Identify which cell holds the provided text, then report its (x, y) central coordinate. 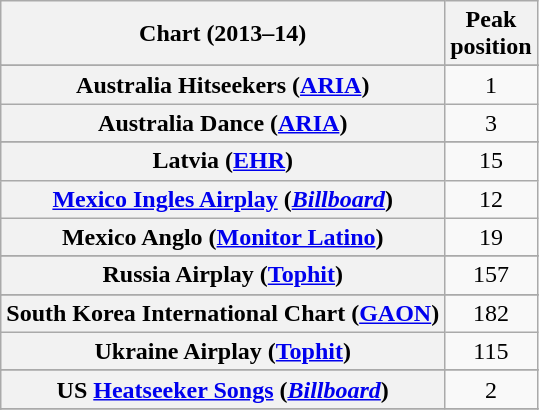
Latvia (EHR) (223, 161)
157 (491, 275)
3 (491, 123)
South Korea International Chart (GAON) (223, 313)
115 (491, 351)
15 (491, 161)
19 (491, 237)
Ukraine Airplay (Tophit) (223, 351)
182 (491, 313)
US Heatseeker Songs (Billboard) (223, 389)
Russia Airplay (Tophit) (223, 275)
Peak position (491, 34)
12 (491, 199)
1 (491, 85)
Australia Dance (ARIA) (223, 123)
2 (491, 389)
Mexico Ingles Airplay (Billboard) (223, 199)
Australia Hitseekers (ARIA) (223, 85)
Chart (2013–14) (223, 34)
Mexico Anglo (Monitor Latino) (223, 237)
